Pinpoint the cell where the given text exists, returning its [x, y] midpoint coordinate. 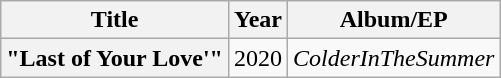
Title [115, 20]
Album/EP [394, 20]
2020 [258, 58]
"Last of Your Love'" [115, 58]
ColderInTheSummer [394, 58]
Year [258, 20]
